Return the (X, Y) coordinate for the center point of the cell that contains the specified text.  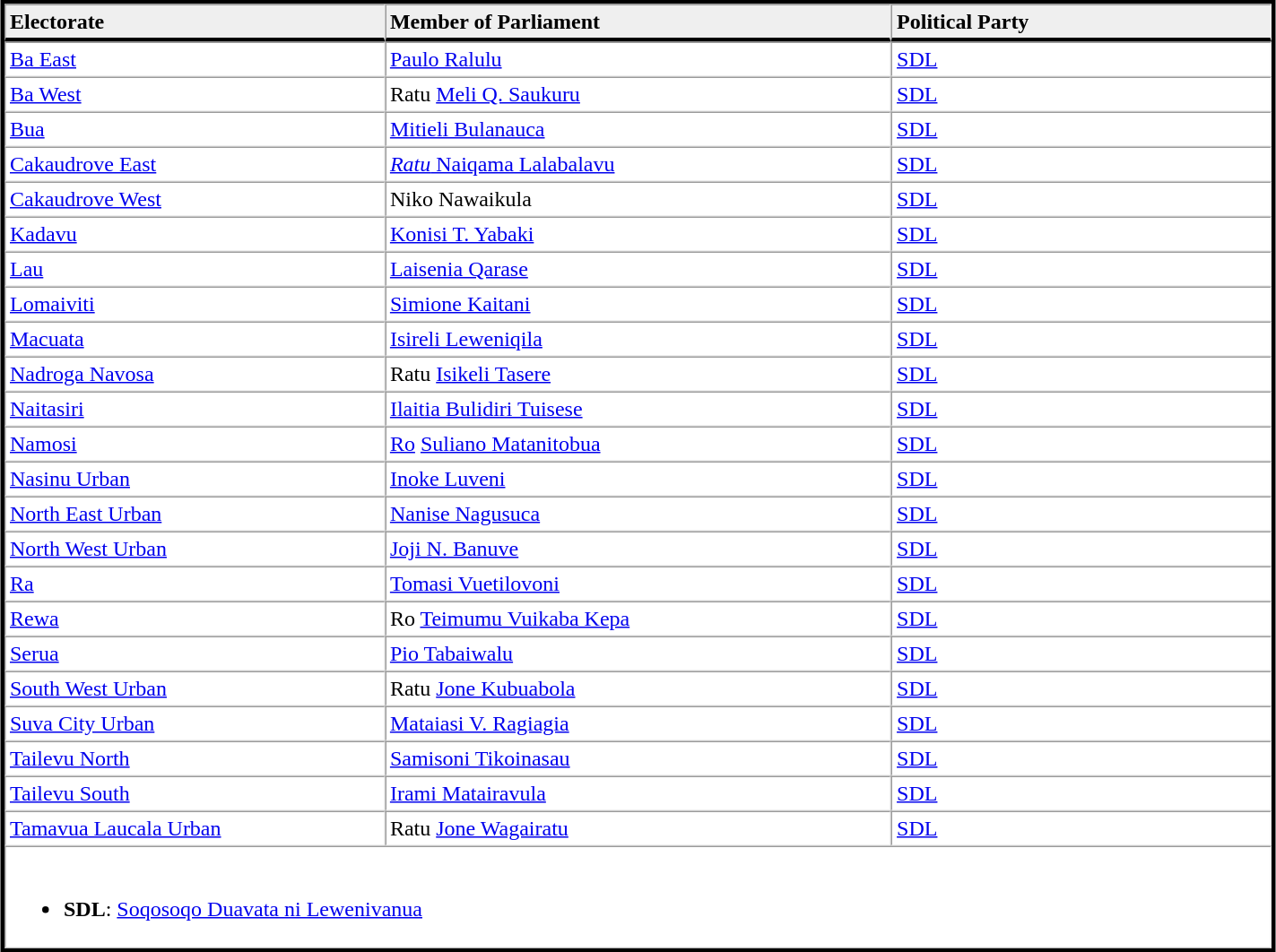
Konisi T. Yabaki (638, 235)
Irami Matairavula (638, 794)
Ratu Naiqama Lalabalavu (638, 165)
Ratu Jone Wagairatu (638, 828)
North East Urban (195, 515)
Tomasi Vuetilovoni (638, 584)
Inoke Luveni (638, 479)
Ra (195, 584)
Serua (195, 654)
Political Party (1081, 22)
Lomaiviti (195, 305)
Mataiasi V. Ragiagia (638, 724)
Ratu Meli Q. Saukuru (638, 95)
Ratu Isikeli Tasere (638, 375)
Bua (195, 129)
Isireli Leweniqila (638, 339)
Tailevu South (195, 794)
Mitieli Bulanauca (638, 129)
Kadavu (195, 235)
Ro Teimumu Vuikaba Kepa (638, 619)
Ratu Jone Kubuabola (638, 688)
Tamavua Laucala Urban (195, 828)
Ilaitia Bulidiri Tuisese (638, 409)
Samisoni Tikoinasau (638, 758)
Pio Tabaiwalu (638, 654)
Joji N. Banuve (638, 549)
Nanise Nagusuca (638, 515)
Cakaudrove West (195, 199)
Ro Suliano Matanitobua (638, 445)
Suva City Urban (195, 724)
Paulo Ralulu (638, 59)
Lau (195, 269)
South West Urban (195, 688)
SDL: Soqosoqo Duavata ni Lewenivanua (638, 897)
Electorate (195, 22)
Simione Kaitani (638, 305)
Nadroga Navosa (195, 375)
North West Urban (195, 549)
Rewa (195, 619)
Laisenia Qarase (638, 269)
Namosi (195, 445)
Ba West (195, 95)
Cakaudrove East (195, 165)
Naitasiri (195, 409)
Nasinu Urban (195, 479)
Tailevu North (195, 758)
Ba East (195, 59)
Macuata (195, 339)
Niko Nawaikula (638, 199)
Member of Parliament (638, 22)
